Pinpoint the cell where the given text exists, returning its [x, y] midpoint coordinate. 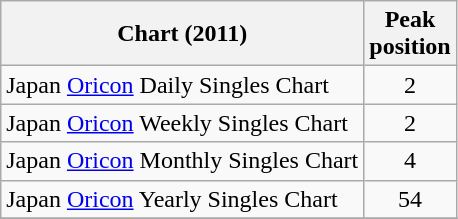
Japan Oricon Daily Singles Chart [182, 85]
4 [410, 161]
54 [410, 199]
Japan Oricon Yearly Singles Chart [182, 199]
Japan Oricon Weekly Singles Chart [182, 123]
Peakposition [410, 34]
Japan Oricon Monthly Singles Chart [182, 161]
Chart (2011) [182, 34]
